Identify which cell holds the provided text, then report its (X, Y) central coordinate. 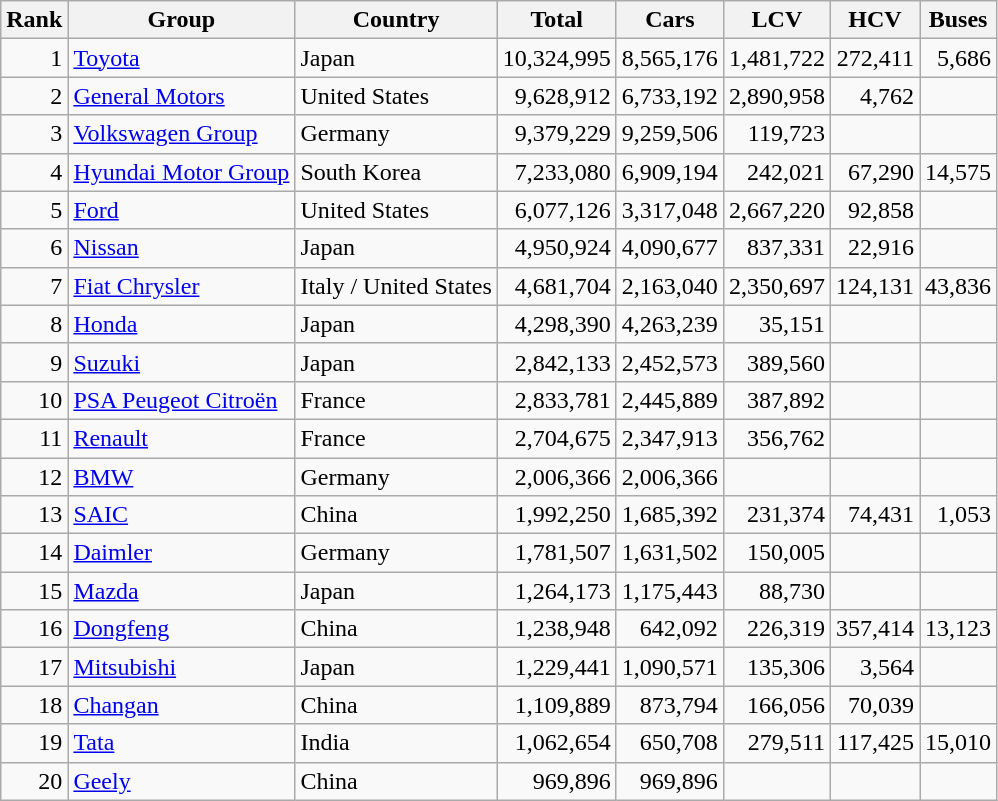
4,090,677 (670, 248)
BMW (182, 477)
231,374 (776, 515)
Daimler (182, 553)
12 (34, 477)
Mazda (182, 591)
Italy / United States (396, 286)
Cars (670, 20)
Ford (182, 210)
Hyundai Motor Group (182, 172)
4,762 (874, 96)
South Korea (396, 172)
1,109,889 (556, 705)
1,238,948 (556, 629)
SAIC (182, 515)
1,229,441 (556, 667)
Changan (182, 705)
HCV (874, 20)
Toyota (182, 58)
14,575 (958, 172)
70,039 (874, 705)
9,379,229 (556, 134)
4,950,924 (556, 248)
Tata (182, 743)
279,511 (776, 743)
1,481,722 (776, 58)
2,704,675 (556, 438)
8,565,176 (670, 58)
14 (34, 553)
20 (34, 781)
Honda (182, 324)
1,631,502 (670, 553)
5 (34, 210)
Fiat Chrysler (182, 286)
LCV (776, 20)
17 (34, 667)
226,319 (776, 629)
1 (34, 58)
4,681,704 (556, 286)
15 (34, 591)
10,324,995 (556, 58)
1,090,571 (670, 667)
2,452,573 (670, 362)
166,056 (776, 705)
74,431 (874, 515)
1,062,654 (556, 743)
18 (34, 705)
Mitsubishi (182, 667)
3,317,048 (670, 210)
242,021 (776, 172)
2,842,133 (556, 362)
13 (34, 515)
4,263,239 (670, 324)
Suzuki (182, 362)
4 (34, 172)
Buses (958, 20)
2,347,913 (670, 438)
6,733,192 (670, 96)
Dongfeng (182, 629)
2 (34, 96)
16 (34, 629)
4,298,390 (556, 324)
387,892 (776, 400)
119,723 (776, 134)
389,560 (776, 362)
117,425 (874, 743)
272,411 (874, 58)
6 (34, 248)
67,290 (874, 172)
10 (34, 400)
3,564 (874, 667)
43,836 (958, 286)
22,916 (874, 248)
Country (396, 20)
2,667,220 (776, 210)
1,264,173 (556, 591)
15,010 (958, 743)
Nissan (182, 248)
1,175,443 (670, 591)
6,909,194 (670, 172)
2,890,958 (776, 96)
88,730 (776, 591)
92,858 (874, 210)
7,233,080 (556, 172)
135,306 (776, 667)
357,414 (874, 629)
9,259,506 (670, 134)
2,833,781 (556, 400)
2,445,889 (670, 400)
837,331 (776, 248)
13,123 (958, 629)
1,992,250 (556, 515)
1,781,507 (556, 553)
873,794 (670, 705)
Renault (182, 438)
7 (34, 286)
9 (34, 362)
2,350,697 (776, 286)
Volkswagen Group (182, 134)
Group (182, 20)
1,053 (958, 515)
India (396, 743)
150,005 (776, 553)
650,708 (670, 743)
1,685,392 (670, 515)
8 (34, 324)
Geely (182, 781)
19 (34, 743)
6,077,126 (556, 210)
11 (34, 438)
642,092 (670, 629)
3 (34, 134)
9,628,912 (556, 96)
Rank (34, 20)
124,131 (874, 286)
Total (556, 20)
35,151 (776, 324)
2,163,040 (670, 286)
356,762 (776, 438)
General Motors (182, 96)
5,686 (958, 58)
PSA Peugeot Citroën (182, 400)
